Determine the [X, Y] coordinate at the center of the cell enclosing the given text.  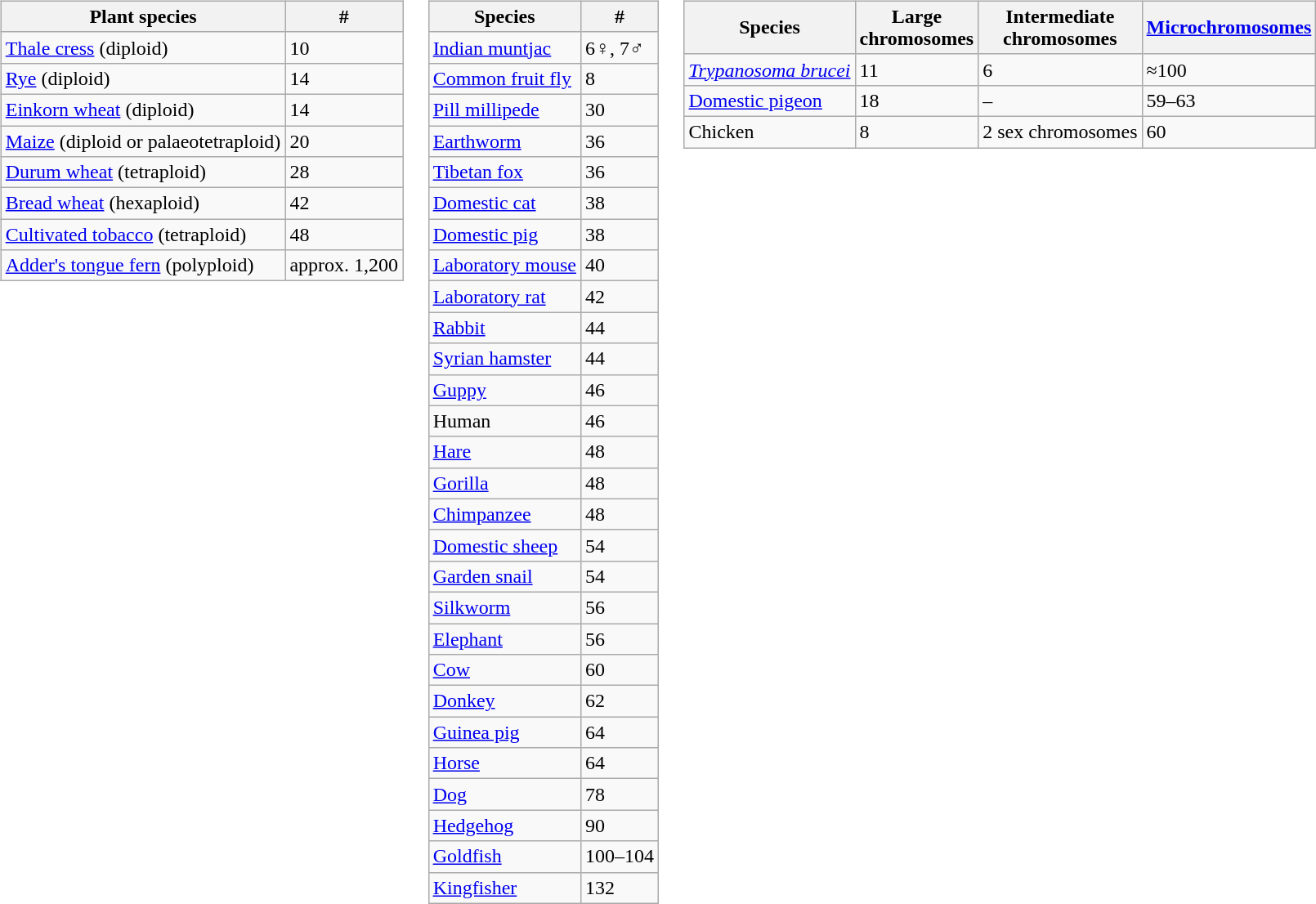
62 [620, 701]
6 [1060, 69]
11 [917, 69]
Trypanosoma brucei [770, 69]
≈100 [1229, 69]
Horse [504, 763]
20 [344, 141]
Human [504, 421]
Guinea pig [504, 732]
Microchromosomes [1229, 28]
Kingfisher [504, 888]
Domestic pig [504, 235]
Bread wheat (hexaploid) [143, 204]
132 [620, 888]
100–104 [620, 857]
10 [344, 47]
28 [344, 172]
Domestic pigeon [770, 101]
Durum wheat (tetraploid) [143, 172]
Domestic sheep [504, 545]
Guppy [504, 390]
40 [620, 266]
Pill millipede [504, 110]
Laboratory mouse [504, 266]
18 [917, 101]
Domestic cat [504, 204]
Syrian hamster [504, 359]
Garden snail [504, 576]
Elephant [504, 638]
Adder's tongue fern (polyploid) [143, 266]
78 [620, 794]
Plant species [143, 16]
Cow [504, 670]
– [1060, 101]
Chimpanzee [504, 514]
Einkorn wheat (diploid) [143, 110]
Largechromosomes [917, 28]
6♀, 7♂ [620, 47]
Thale cress (diploid) [143, 47]
Maize (diploid or palaeotetraploid) [143, 141]
Goldfish [504, 857]
30 [620, 110]
Tibetan fox [504, 172]
Donkey [504, 701]
2 sex chromosomes [1060, 132]
Dog [504, 794]
Chicken [770, 132]
Intermediatechromosomes [1060, 28]
Hare [504, 452]
59–63 [1229, 101]
Cultivated tobacco (tetraploid) [143, 235]
Laboratory rat [504, 297]
Common fruit fly [504, 78]
Rabbit [504, 328]
Gorilla [504, 483]
Silkworm [504, 607]
90 [620, 826]
Hedgehog [504, 826]
Rye (diploid) [143, 78]
Earthworm [504, 141]
approx. 1,200 [344, 266]
Indian muntjac [504, 47]
